Return [X, Y] of the center of cell containing provided text 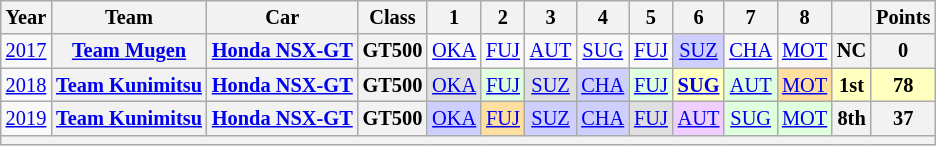
2019 [26, 118]
4 [602, 17]
Car [282, 17]
2 [503, 17]
78 [903, 85]
37 [903, 118]
7 [750, 17]
5 [651, 17]
1 [454, 17]
0 [903, 51]
Team [129, 17]
6 [699, 17]
3 [551, 17]
Points [903, 17]
Class [393, 17]
8 [804, 17]
8th [852, 118]
Team Mugen [129, 51]
2018 [26, 85]
NC [852, 51]
2017 [26, 51]
Year [26, 17]
1st [852, 85]
